Pinpoint the cell where the given text exists, returning its [x, y] midpoint coordinate. 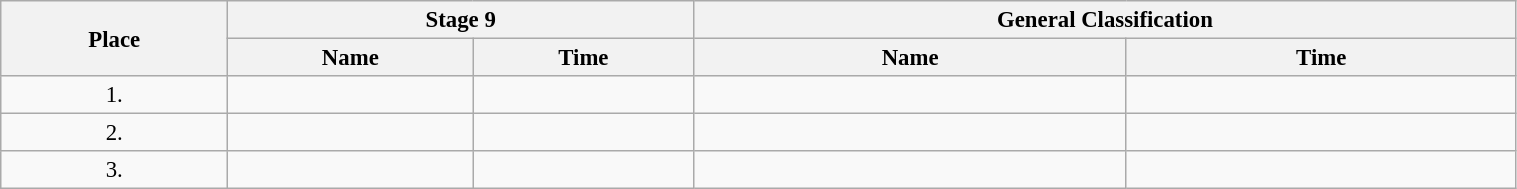
1. [114, 95]
3. [114, 170]
2. [114, 133]
General Classification [1105, 20]
Place [114, 38]
Stage 9 [461, 20]
